Locate the cell with the specified text and output its (x, y) center coordinate. 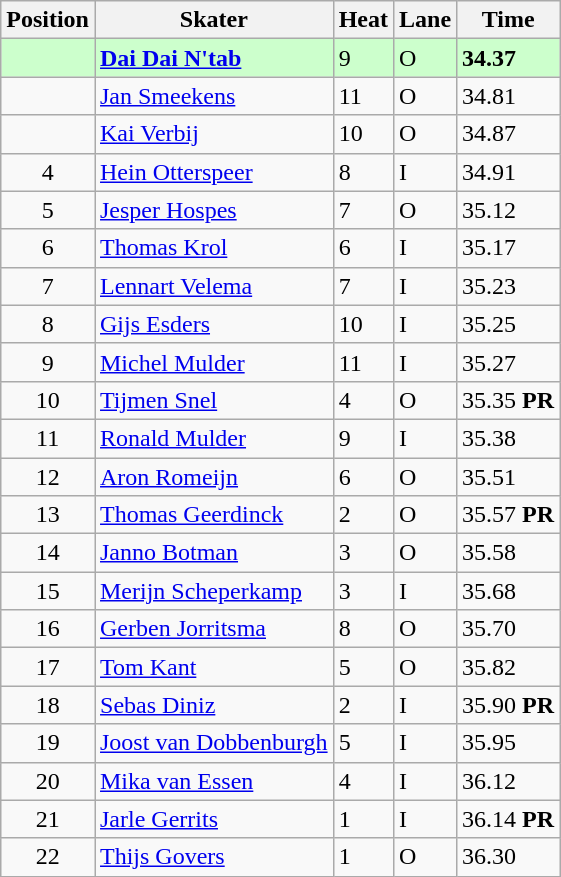
Michel Mulder (214, 362)
Skater (214, 20)
21 (48, 819)
35.23 (508, 286)
35.25 (508, 324)
18 (48, 705)
36.14 PR (508, 819)
Jesper Hospes (214, 210)
35.12 (508, 210)
Gijs Esders (214, 324)
Hein Otterspeer (214, 172)
35.17 (508, 248)
Jan Smeekens (214, 96)
35.35 PR (508, 400)
36.12 (508, 781)
Mika van Essen (214, 781)
Sebas Diniz (214, 705)
20 (48, 781)
Gerben Jorritsma (214, 629)
35.51 (508, 477)
36.30 (508, 857)
Lennart Velema (214, 286)
Thomas Krol (214, 248)
14 (48, 553)
Time (508, 20)
13 (48, 515)
35.58 (508, 553)
35.95 (508, 743)
22 (48, 857)
Lane (424, 20)
35.38 (508, 438)
Janno Botman (214, 553)
19 (48, 743)
35.68 (508, 591)
12 (48, 477)
Tijmen Snel (214, 400)
Merijn Scheperkamp (214, 591)
Heat (363, 20)
15 (48, 591)
Dai Dai N'tab (214, 58)
Thomas Geerdinck (214, 515)
34.37 (508, 58)
Ronald Mulder (214, 438)
Tom Kant (214, 667)
Position (48, 20)
Thijs Govers (214, 857)
35.27 (508, 362)
35.70 (508, 629)
35.57 PR (508, 515)
17 (48, 667)
34.87 (508, 134)
34.91 (508, 172)
34.81 (508, 96)
Aron Romeijn (214, 477)
35.82 (508, 667)
16 (48, 629)
35.90 PR (508, 705)
Joost van Dobbenburgh (214, 743)
Kai Verbij (214, 134)
Jarle Gerrits (214, 819)
